Capture the cell that displays the provided text and extract its (x, y) central coordinate. 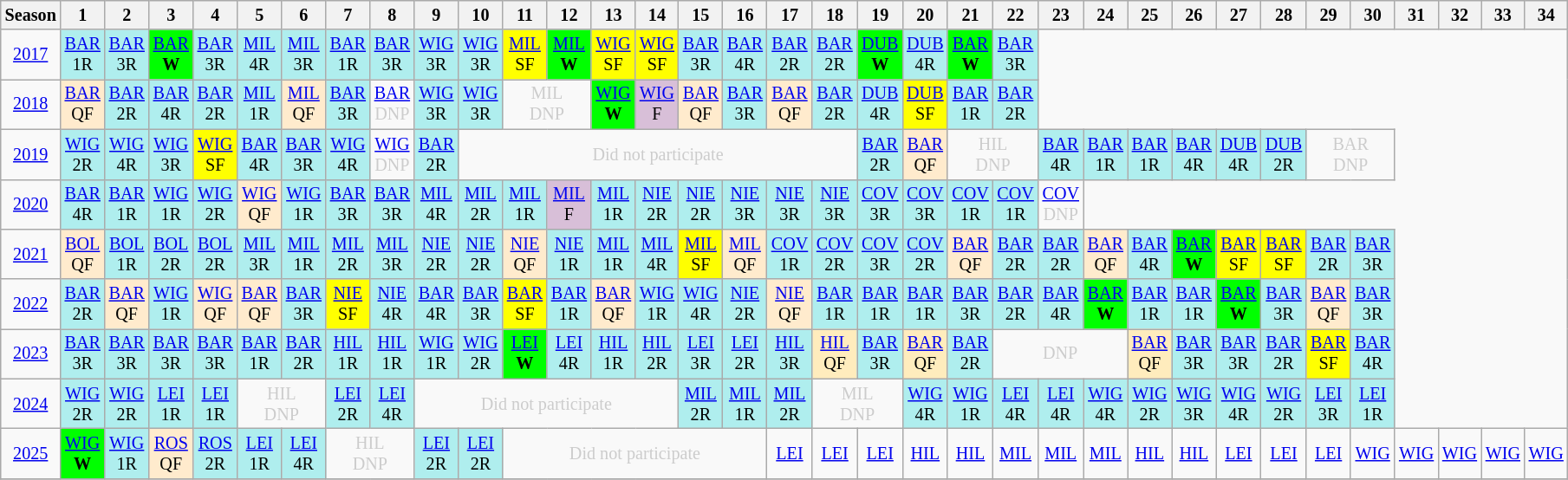
2020 (31, 204)
DUBSF (925, 105)
32 (1460, 16)
13 (614, 16)
2019 (31, 154)
NIESF (348, 304)
1 (83, 16)
34 (1546, 16)
9 (437, 16)
ROSQF (172, 454)
2025 (31, 454)
MILF (569, 204)
BOLQF (83, 255)
2022 (31, 304)
2 (127, 16)
31 (1416, 16)
23 (1061, 16)
14 (657, 16)
DNP (1061, 354)
17 (790, 16)
12 (569, 16)
11 (525, 16)
7 (348, 16)
COVDNP (1061, 204)
HIL2R (657, 354)
19 (880, 16)
29 (1328, 16)
2023 (31, 354)
2017 (31, 55)
26 (1194, 16)
HILQF (835, 354)
LEIW (525, 354)
24 (1106, 16)
DUBW (880, 55)
22 (1016, 16)
25 (1149, 16)
MILW (569, 55)
2021 (31, 255)
30 (1373, 16)
2018 (31, 105)
NIE1R (569, 255)
6 (303, 16)
28 (1284, 16)
10 (480, 16)
HIL3R (790, 354)
18 (835, 16)
WIGF (657, 105)
NIE4R (392, 304)
20 (925, 16)
5 (260, 16)
2024 (31, 404)
21 (970, 16)
ROS2R (215, 454)
WIGDNP (392, 154)
4 (215, 16)
DUB2R (1284, 154)
BOL1R (127, 255)
3 (172, 16)
27 (1239, 16)
15 (700, 16)
8 (392, 16)
Season (31, 16)
16 (745, 16)
33 (1503, 16)
